Locate the cell with the specified text and output its (x, y) center coordinate. 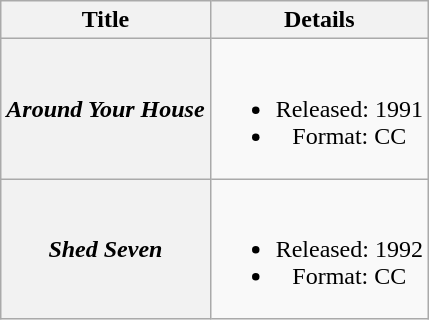
Title (106, 20)
Released: 1991Format: CC (319, 109)
Shed Seven (106, 249)
Released: 1992Format: CC (319, 249)
Around Your House (106, 109)
Details (319, 20)
